Return (x, y) of the center of cell containing provided text 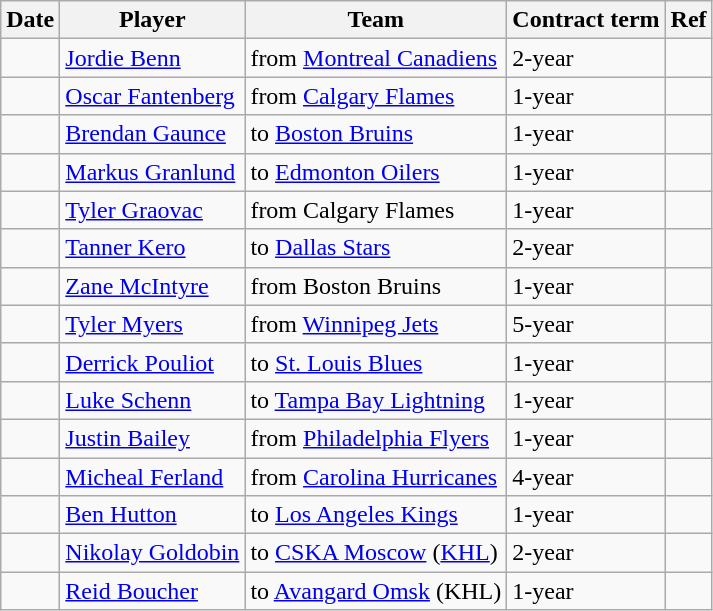
from Winnipeg Jets (376, 324)
to Los Angeles Kings (376, 515)
Markus Granlund (152, 172)
from Boston Bruins (376, 286)
5-year (586, 324)
Contract term (586, 20)
to Tampa Bay Lightning (376, 400)
Luke Schenn (152, 400)
to Avangard Omsk (KHL) (376, 591)
Tyler Graovac (152, 210)
to CSKA Moscow (KHL) (376, 553)
to Boston Bruins (376, 134)
Derrick Pouliot (152, 362)
from Philadelphia Flyers (376, 438)
Oscar Fantenberg (152, 96)
Tyler Myers (152, 324)
Date (30, 20)
Jordie Benn (152, 58)
Brendan Gaunce (152, 134)
from Carolina Hurricanes (376, 477)
Zane McIntyre (152, 286)
Ben Hutton (152, 515)
from Montreal Canadiens (376, 58)
Team (376, 20)
to Dallas Stars (376, 248)
Player (152, 20)
Ref (688, 20)
Micheal Ferland (152, 477)
Tanner Kero (152, 248)
to Edmonton Oilers (376, 172)
Reid Boucher (152, 591)
to St. Louis Blues (376, 362)
4-year (586, 477)
Justin Bailey (152, 438)
Nikolay Goldobin (152, 553)
